Extract the [X, Y] coordinate from the center of the cell holding the provided text.  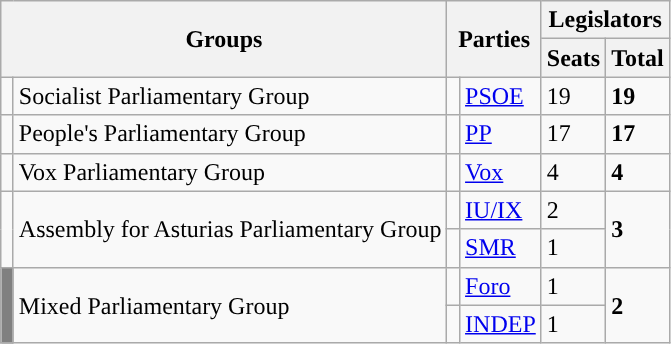
Vox [501, 172]
Seats [573, 58]
Mixed Parliamentary Group [230, 305]
INDEP [501, 324]
Total [638, 58]
Legislators [605, 20]
Assembly for Asturias Parliamentary Group [230, 229]
SMR [501, 248]
Socialist Parliamentary Group [230, 96]
Groups [224, 39]
3 [638, 229]
PP [501, 134]
PSOE [501, 96]
People's Parliamentary Group [230, 134]
Vox Parliamentary Group [230, 172]
Parties [494, 39]
IU/IX [501, 210]
Foro [501, 286]
